Provide the (X, Y) coordinate of the cell's center where the given text is located.  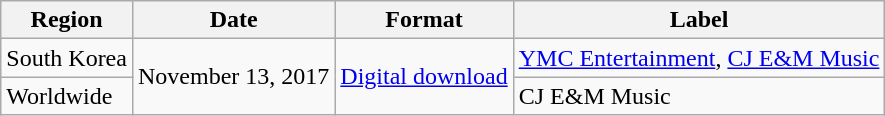
Worldwide (67, 96)
Label (699, 20)
Region (67, 20)
CJ E&M Music (699, 96)
Date (233, 20)
YMC Entertainment, CJ E&M Music (699, 58)
November 13, 2017 (233, 77)
South Korea (67, 58)
Digital download (424, 77)
Format (424, 20)
